For the text-containing cell, return its midpoint in [X, Y] coordinate format. 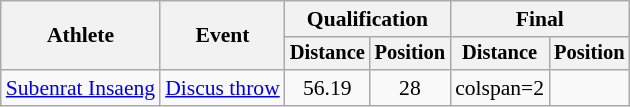
28 [410, 88]
Discus throw [222, 88]
Qualification [368, 19]
Subenrat Insaeng [80, 88]
Event [222, 36]
Final [540, 19]
colspan=2 [500, 88]
56.19 [328, 88]
Athlete [80, 36]
